Provide the [X, Y] coordinate of the cell's center where the given text is located.  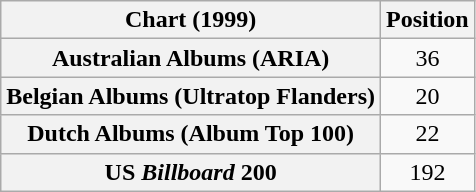
Australian Albums (ARIA) [191, 58]
Position [428, 20]
Dutch Albums (Album Top 100) [191, 134]
Belgian Albums (Ultratop Flanders) [191, 96]
22 [428, 134]
192 [428, 172]
20 [428, 96]
36 [428, 58]
Chart (1999) [191, 20]
US Billboard 200 [191, 172]
